From the cell containing the given text, extract its center point as (x, y) coordinate. 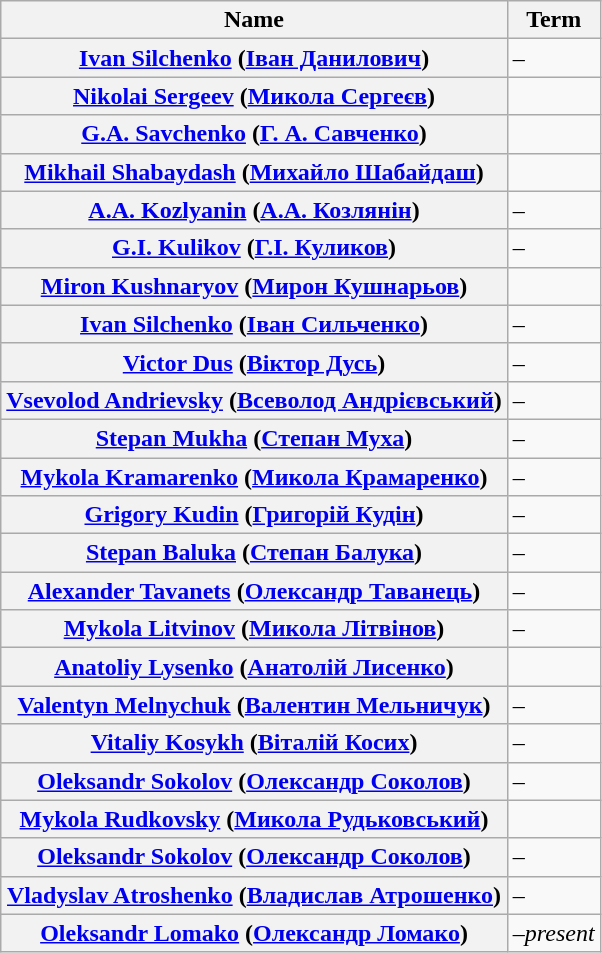
G.A. Savchenko (Г. А. Савченко) (254, 134)
Mykola Litvinov (Микола Літвінов) (254, 629)
Vsevolod Andrievsky (Всеволод Андрієвський) (254, 400)
G.I. Kulikov (Г.І. Куликов) (254, 248)
Alexander Tavanets (Олександр Таванець) (254, 591)
Stepan Baluka (Степан Балука) (254, 553)
Victor Dus (Віктор Дусь) (254, 362)
Ivan Silchenko (Іван Данилович) (254, 58)
Nikolai Sergeev (Микола Сергеєв) (254, 96)
Stepan Mukha (Степан Муха) (254, 438)
–present (554, 933)
Valentyn Melnychuk (Валентин Мельничук) (254, 705)
A.A. Kozlyanin (А.А. Козлянін) (254, 210)
Miron Kushnaryov (Мирон Кушнарьов) (254, 286)
Name (254, 20)
Vitaliy Kosykh (Віталій Косих) (254, 743)
Ivan Silchenko (Іван Сильченко) (254, 324)
Anatoliy Lysenko (Анатолій Лисенко) (254, 667)
Vladyslav Atroshenko (Владислав Атрошенко) (254, 895)
Grigory Kudin (Григорій Кудін) (254, 515)
Mikhail Shabaydash (Михайло Шабайдаш) (254, 172)
Mykola Rudkovsky (Микола Рудьковський) (254, 819)
Oleksandr Lomako (Олександр Ломако) (254, 933)
Mykola Kramarenko (Микола Крамаренко) (254, 477)
Term (554, 20)
